Scan for the cell matching the given text and deliver its (x, y) coordinate at center. 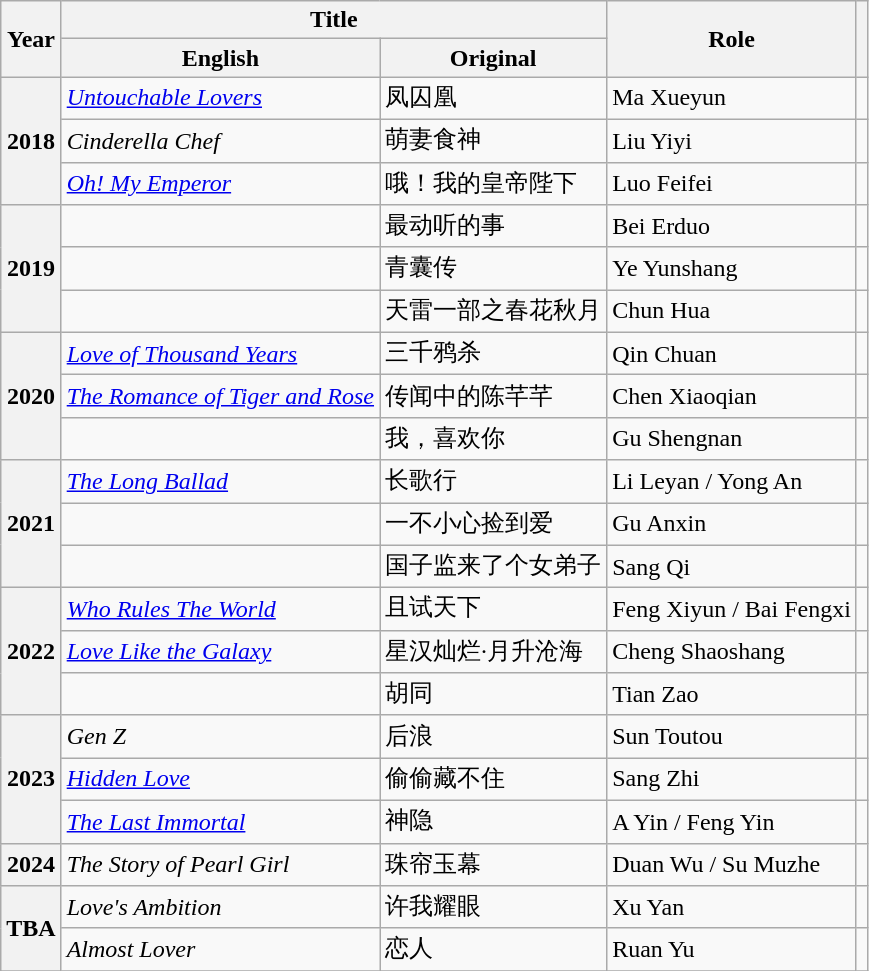
恋人 (494, 950)
最动听的事 (494, 226)
English (220, 58)
The Long Ballad (220, 482)
Sang Zhi (732, 780)
偷偷藏不住 (494, 780)
Who Rules The World (220, 610)
Li Leyan / Yong An (732, 482)
Bei Erduo (732, 226)
2019 (31, 269)
Chun Hua (732, 312)
Title (334, 20)
后浪 (494, 736)
2020 (31, 396)
Love's Ambition (220, 908)
青囊传 (494, 268)
2024 (31, 864)
Ma Xueyun (732, 98)
The Romance of Tiger and Rose (220, 396)
Hidden Love (220, 780)
Sun Toutou (732, 736)
Year (31, 39)
2021 (31, 524)
Ruan Yu (732, 950)
天雷一部之春花秋月 (494, 312)
Ye Yunshang (732, 268)
TBA (31, 928)
Luo Feifei (732, 184)
Cheng Shaoshang (732, 652)
萌妻食神 (494, 140)
神隐 (494, 822)
Original (494, 58)
Gu Anxin (732, 524)
Sang Qi (732, 566)
凤囚凰 (494, 98)
Tian Zao (732, 694)
星汉灿烂·月升沧海 (494, 652)
A Yin / Feng Yin (732, 822)
Gu Shengnan (732, 438)
Cinderella Chef (220, 140)
一不小心捡到爱 (494, 524)
哦！我的皇帝陛下 (494, 184)
Liu Yiyi (732, 140)
三千鸦杀 (494, 354)
Almost Lover (220, 950)
The Last Immortal (220, 822)
传闻中的陈芊芊 (494, 396)
Xu Yan (732, 908)
胡同 (494, 694)
我，喜欢你 (494, 438)
Love of Thousand Years (220, 354)
Love Like the Galaxy (220, 652)
The Story of Pearl Girl (220, 864)
2022 (31, 652)
国子监来了个女弟子 (494, 566)
Untouchable Lovers (220, 98)
且试天下 (494, 610)
珠帘玉幕 (494, 864)
2018 (31, 141)
Chen Xiaoqian (732, 396)
许我耀眼 (494, 908)
长歌行 (494, 482)
Oh! My Emperor (220, 184)
2023 (31, 779)
Duan Wu / Su Muzhe (732, 864)
Feng Xiyun / Bai Fengxi (732, 610)
Gen Z (220, 736)
Role (732, 39)
Qin Chuan (732, 354)
